Extract the [X, Y] coordinate from the center of the cell holding the provided text.  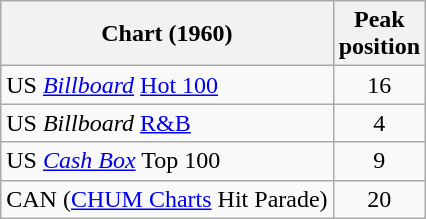
US Cash Box Top 100 [167, 161]
US Billboard Hot 100 [167, 85]
CAN (CHUM Charts Hit Parade) [167, 199]
4 [379, 123]
9 [379, 161]
16 [379, 85]
20 [379, 199]
Peakposition [379, 34]
US Billboard R&B [167, 123]
Chart (1960) [167, 34]
